From the cell containing the given text, extract its center point as [X, Y] coordinate. 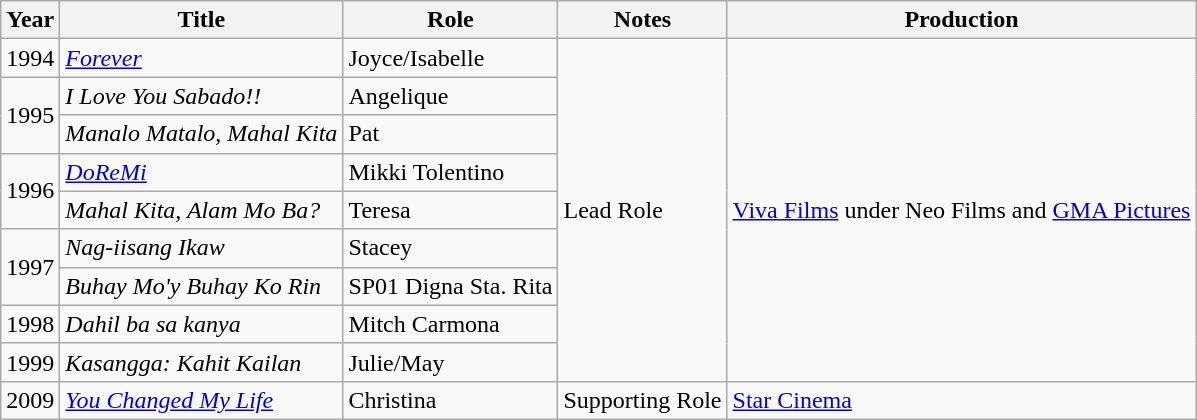
Julie/May [450, 362]
Kasangga: Kahit Kailan [202, 362]
2009 [30, 400]
Production [962, 20]
1996 [30, 191]
Mahal Kita, Alam Mo Ba? [202, 210]
You Changed My Life [202, 400]
Joyce/Isabelle [450, 58]
Year [30, 20]
1999 [30, 362]
SP01 Digna Sta. Rita [450, 286]
Stacey [450, 248]
I Love You Sabado!! [202, 96]
Forever [202, 58]
Mikki Tolentino [450, 172]
1994 [30, 58]
Christina [450, 400]
Nag-iisang Ikaw [202, 248]
Notes [642, 20]
Viva Films under Neo Films and GMA Pictures [962, 210]
Supporting Role [642, 400]
Buhay Mo'y Buhay Ko Rin [202, 286]
Dahil ba sa kanya [202, 324]
Star Cinema [962, 400]
Teresa [450, 210]
Lead Role [642, 210]
1997 [30, 267]
Angelique [450, 96]
Mitch Carmona [450, 324]
Pat [450, 134]
Manalo Matalo, Mahal Kita [202, 134]
1995 [30, 115]
1998 [30, 324]
DoReMi [202, 172]
Title [202, 20]
Role [450, 20]
